For the text-containing cell, return its midpoint in [X, Y] coordinate format. 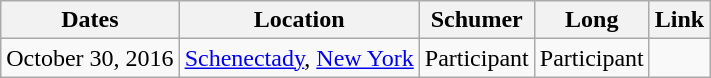
Location [299, 20]
Link [679, 20]
Schenectady, New York [299, 58]
October 30, 2016 [90, 58]
Schumer [476, 20]
Long [592, 20]
Dates [90, 20]
